Search for the cell housing the specified text and yield its [x, y] center coordinate. 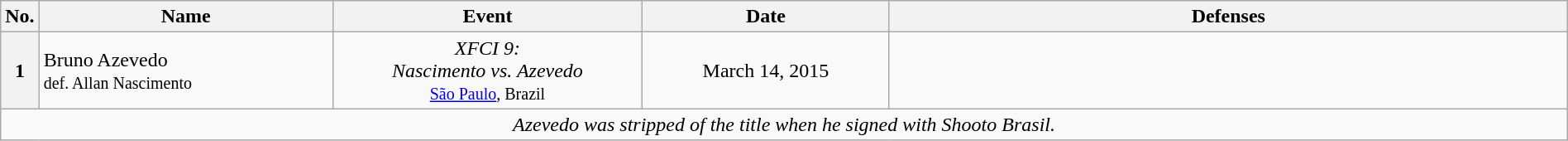
Event [487, 17]
1 [20, 70]
XFCI 9:Nascimento vs. AzevedoSão Paulo, Brazil [487, 70]
No. [20, 17]
Bruno Azevedodef. Allan Nascimento [185, 70]
Name [185, 17]
Azevedo was stripped of the title when he signed with Shooto Brasil. [784, 124]
March 14, 2015 [766, 70]
Date [766, 17]
Defenses [1228, 17]
